Search for the cell housing the specified text and yield its (x, y) center coordinate. 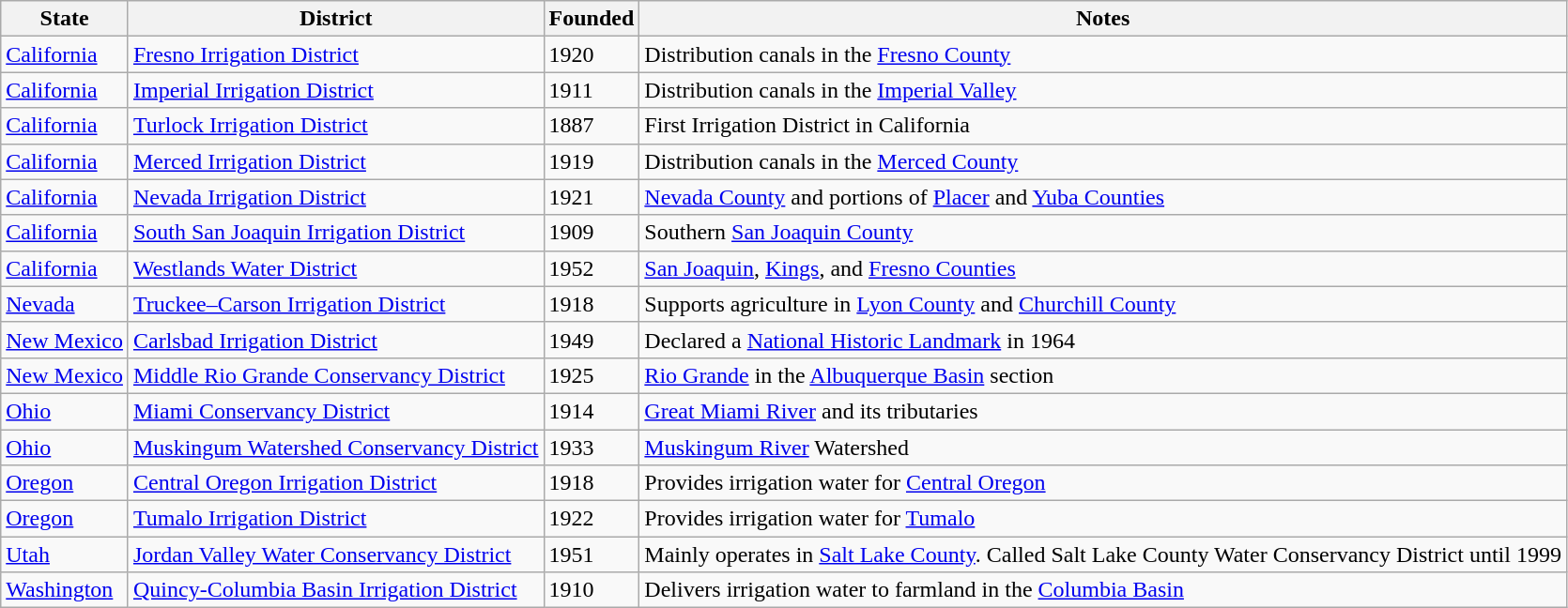
South San Joaquin Irrigation District (336, 233)
1925 (592, 375)
Notes (1103, 19)
1911 (592, 90)
Provides irrigation water for Central Oregon (1103, 483)
Supports agriculture in Lyon County and Churchill County (1103, 304)
State (65, 19)
Tumalo Irrigation District (336, 519)
Nevada County and portions of Placer and Yuba Counties (1103, 197)
Middle Rio Grande Conservancy District (336, 375)
Central Oregon Irrigation District (336, 483)
San Joaquin, Kings, and Fresno Counties (1103, 268)
1909 (592, 233)
Declared a National Historic Landmark in 1964 (1103, 340)
Jordan Valley Water Conservancy District (336, 555)
Distribution canals in the Merced County (1103, 161)
Great Miami River and its tributaries (1103, 411)
Washington (65, 590)
1933 (592, 448)
Utah (65, 555)
Imperial Irrigation District (336, 90)
Nevada (65, 304)
1910 (592, 590)
District (336, 19)
1951 (592, 555)
1921 (592, 197)
Muskingum River Watershed (1103, 448)
Turlock Irrigation District (336, 126)
1949 (592, 340)
First Irrigation District in California (1103, 126)
Westlands Water District (336, 268)
Miami Conservancy District (336, 411)
1952 (592, 268)
Carlsbad Irrigation District (336, 340)
1887 (592, 126)
Truckee–Carson Irrigation District (336, 304)
Southern San Joaquin County (1103, 233)
Founded (592, 19)
1922 (592, 519)
Quincy-Columbia Basin Irrigation District (336, 590)
Merced Irrigation District (336, 161)
1920 (592, 54)
1914 (592, 411)
Distribution canals in the Imperial Valley (1103, 90)
Distribution canals in the Fresno County (1103, 54)
Rio Grande in the Albuquerque Basin section (1103, 375)
Nevada Irrigation District (336, 197)
Muskingum Watershed Conservancy District (336, 448)
1919 (592, 161)
Mainly operates in Salt Lake County. Called Salt Lake County Water Conservancy District until 1999 (1103, 555)
Provides irrigation water for Tumalo (1103, 519)
Delivers irrigation water to farmland in the Columbia Basin (1103, 590)
Fresno Irrigation District (336, 54)
